Provide the [X, Y] coordinate of the cell's center where the given text is located.  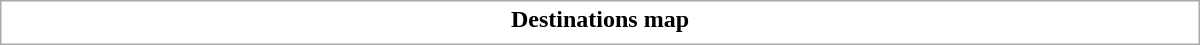
Destinations map [600, 19]
